Search for the cell housing the specified text and yield its (X, Y) center coordinate. 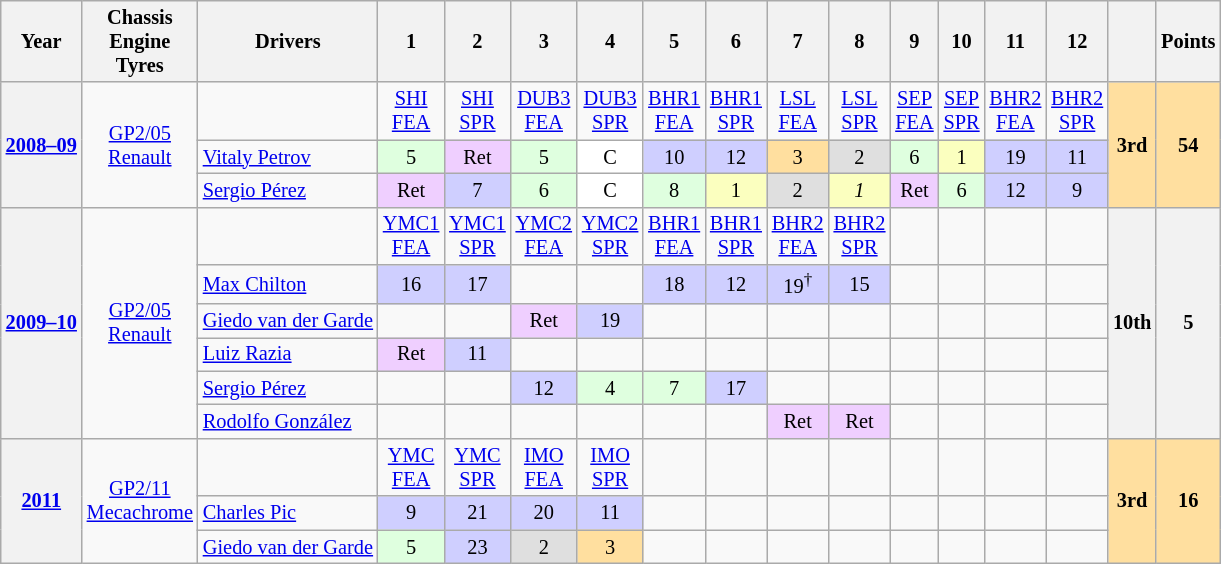
GP2/11Mecachrome (140, 500)
DUB3SPR (610, 111)
SHISPR (477, 111)
IMOSPR (610, 467)
Max Chilton (288, 284)
15 (860, 284)
54 (1188, 144)
YMC2SPR (610, 236)
YMC2FEA (544, 236)
DUB3FEA (544, 111)
YMC1FEA (411, 236)
Charles Pic (288, 513)
2011 (42, 500)
LSLSPR (860, 111)
IMOFEA (544, 467)
Points (1188, 41)
Rodolfo González (288, 422)
SEPSPR (962, 111)
YMCSPR (477, 467)
10th (1132, 322)
20 (544, 513)
SEPFEA (914, 111)
2009–10 (42, 322)
21 (477, 513)
YMC1SPR (477, 236)
ChassisEngineTyres (140, 41)
YMCFEA (411, 467)
Luiz Razia (288, 354)
18 (674, 284)
SHIFEA (411, 111)
19† (798, 284)
23 (477, 547)
Vitaly Petrov (288, 157)
2008–09 (42, 144)
Year (42, 41)
Drivers (288, 41)
LSLFEA (798, 111)
